Output the [x, y] coordinate of the center of the cell containing the given text.  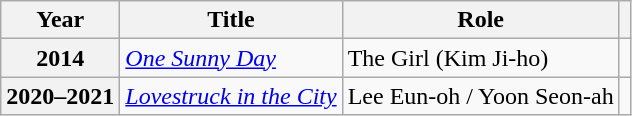
Year [60, 20]
Lovestruck in the City [231, 96]
Role [480, 20]
Lee Eun-oh / Yoon Seon-ah [480, 96]
2014 [60, 58]
2020–2021 [60, 96]
The Girl (Kim Ji-ho) [480, 58]
One Sunny Day [231, 58]
Title [231, 20]
